Provide the [X, Y] coordinate of the cell's center where the given text is located.  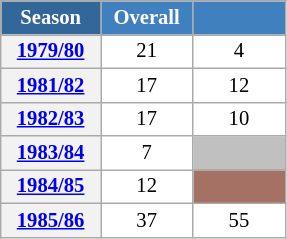
4 [239, 51]
1981/82 [51, 85]
21 [146, 51]
55 [239, 220]
37 [146, 220]
1984/85 [51, 186]
1983/84 [51, 153]
1979/80 [51, 51]
7 [146, 153]
1982/83 [51, 119]
Overall [146, 17]
Season [51, 17]
10 [239, 119]
1985/86 [51, 220]
